From the cell containing the given text, extract its center point as [x, y] coordinate. 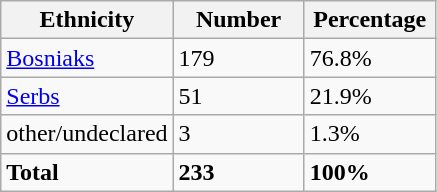
3 [238, 134]
other/undeclared [87, 134]
233 [238, 172]
Ethnicity [87, 20]
Bosniaks [87, 58]
Total [87, 172]
Serbs [87, 96]
21.9% [370, 96]
76.8% [370, 58]
100% [370, 172]
Number [238, 20]
Percentage [370, 20]
1.3% [370, 134]
179 [238, 58]
51 [238, 96]
